Scan for the cell matching the given text and deliver its [x, y] coordinate at center. 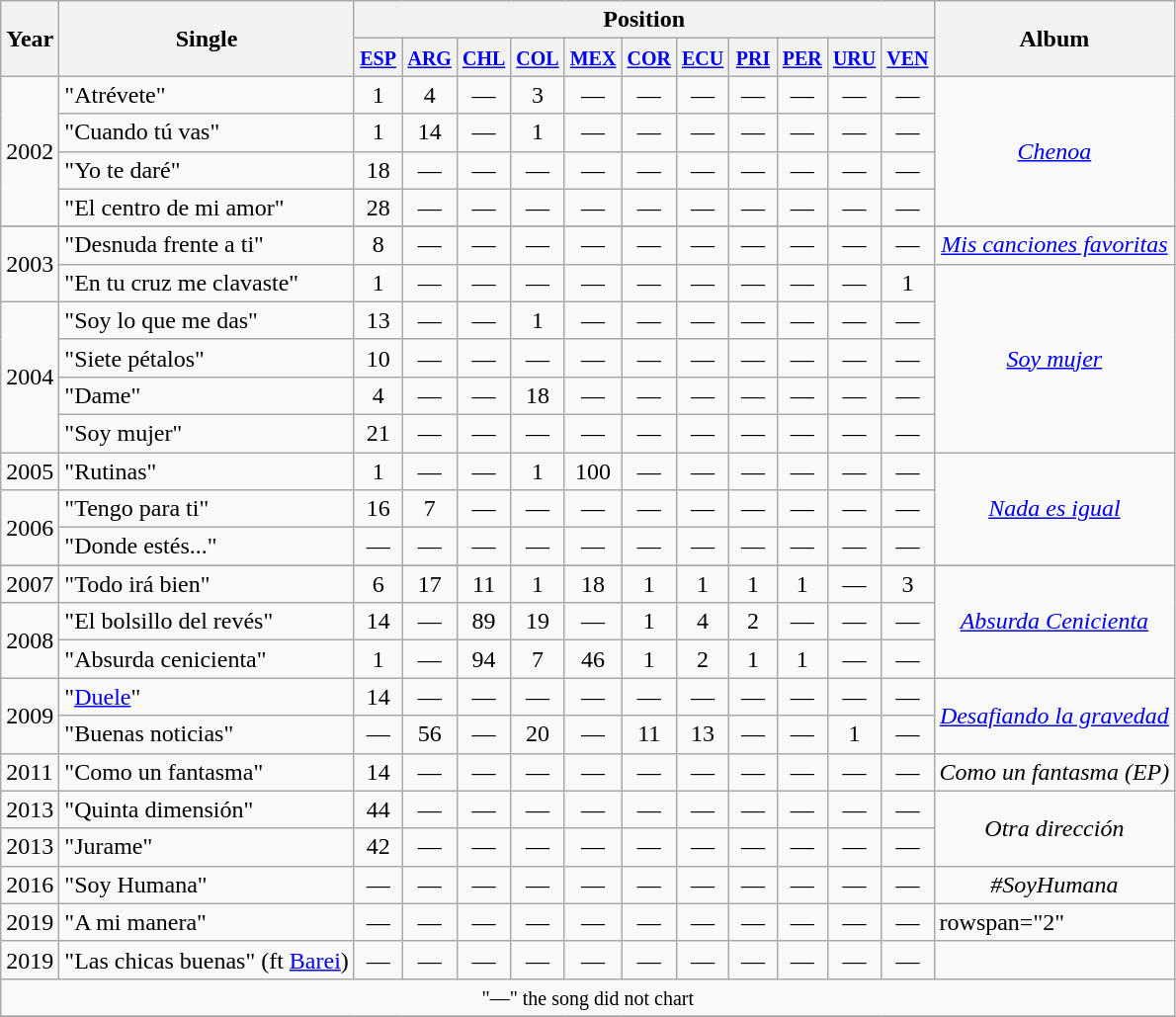
"El centro de mi amor" [208, 208]
COL [538, 57]
Chenoa [1054, 151]
2006 [30, 528]
Album [1054, 39]
"Yo te daré" [208, 170]
CHL [483, 57]
Soy mujer [1054, 358]
89 [483, 622]
16 [378, 509]
8 [378, 245]
PER [802, 57]
ESP [378, 57]
2016 [30, 885]
PRI [753, 57]
42 [378, 847]
"Absurda cenicienta" [208, 659]
"Jurame" [208, 847]
Single [208, 39]
"Siete pétalos" [208, 358]
2004 [30, 377]
Nada es igual [1054, 509]
21 [378, 433]
56 [430, 734]
Mis canciones favoritas [1054, 245]
"—" the song did not chart [588, 997]
"Todo irá bien" [208, 584]
"En tu cruz me clavaste" [208, 283]
19 [538, 622]
20 [538, 734]
"Cuando tú vas" [208, 132]
"Atrévete" [208, 95]
MEX [593, 57]
"El bolsillo del revés" [208, 622]
6 [378, 584]
Year [30, 39]
100 [593, 471]
"Donde estés..." [208, 547]
Absurda Cenicienta [1054, 622]
Position [644, 20]
"Las chicas buenas" (ft Barei) [208, 960]
rowspan="2" [1054, 922]
ECU [702, 57]
2007 [30, 584]
28 [378, 208]
2003 [30, 264]
"Desnuda frente a ti" [208, 245]
46 [593, 659]
94 [483, 659]
URU [854, 57]
"Soy lo que me das" [208, 320]
2009 [30, 716]
COR [649, 57]
Otra dirección [1054, 828]
"Como un fantasma" [208, 772]
"Quinta dimensión" [208, 809]
2008 [30, 640]
#SoyHumana [1054, 885]
Desafiando la gravedad [1054, 716]
"Soy mujer" [208, 433]
"Dame" [208, 395]
"Buenas noticias" [208, 734]
"Soy Humana" [208, 885]
Como un fantasma (EP) [1054, 772]
VEN [907, 57]
"Duele" [208, 697]
10 [378, 358]
17 [430, 584]
2005 [30, 471]
2011 [30, 772]
"Tengo para ti" [208, 509]
2002 [30, 151]
"Rutinas" [208, 471]
"A mi manera" [208, 922]
44 [378, 809]
ARG [430, 57]
